Output the [X, Y] coordinate of the center of the cell containing the given text.  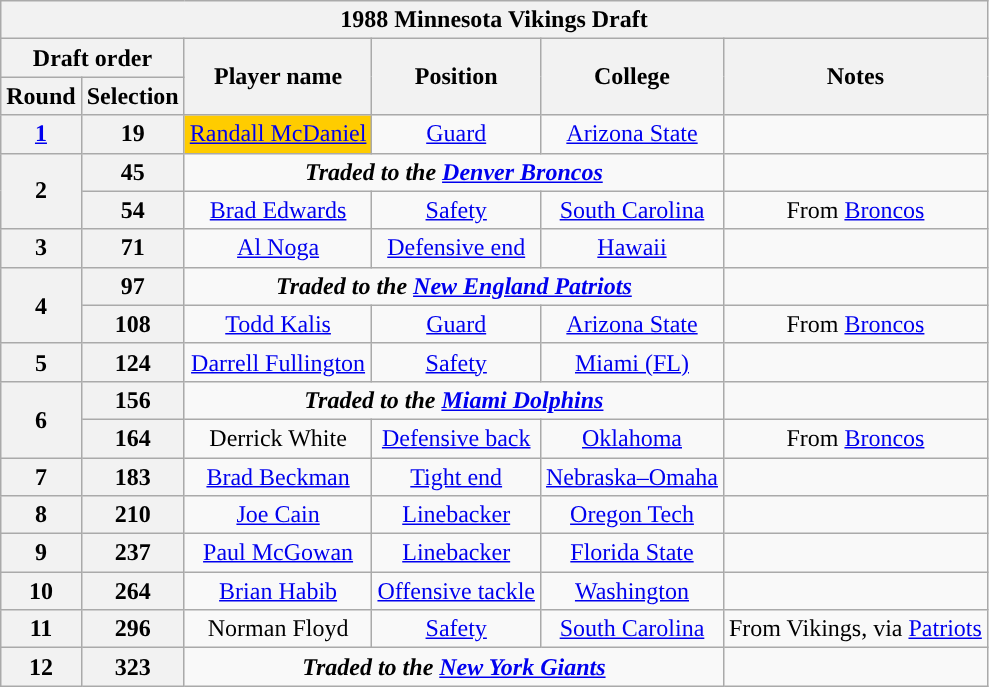
45 [132, 172]
108 [132, 324]
7 [41, 477]
Todd Kalis [278, 324]
Florida State [632, 553]
183 [132, 477]
Brian Habib [278, 591]
Tight end [456, 477]
3 [41, 248]
156 [132, 400]
11 [41, 629]
Randall McDaniel [278, 134]
10 [41, 591]
Joe Cain [278, 515]
1988 Minnesota Vikings Draft [494, 20]
124 [132, 362]
97 [132, 286]
Defensive end [456, 248]
71 [132, 248]
Washington [632, 591]
19 [132, 134]
2 [41, 191]
12 [41, 667]
From Vikings, via Patriots [855, 629]
College [632, 77]
9 [41, 553]
Norman Floyd [278, 629]
5 [41, 362]
Derrick White [278, 438]
Defensive back [456, 438]
164 [132, 438]
Paul McGowan [278, 553]
Darrell Fullington [278, 362]
Position [456, 77]
54 [132, 210]
Oklahoma [632, 438]
Brad Beckman [278, 477]
4 [41, 305]
Traded to the New York Giants [454, 667]
Oregon Tech [632, 515]
8 [41, 515]
Notes [855, 77]
Traded to the New England Patriots [454, 286]
296 [132, 629]
Hawaii [632, 248]
1 [41, 134]
Traded to the Denver Broncos [454, 172]
Round [41, 96]
323 [132, 667]
6 [41, 419]
Draft order [92, 58]
Miami (FL) [632, 362]
237 [132, 553]
Nebraska–Omaha [632, 477]
264 [132, 591]
Brad Edwards [278, 210]
210 [132, 515]
Offensive tackle [456, 591]
Selection [132, 96]
Al Noga [278, 248]
Player name [278, 77]
Traded to the Miami Dolphins [454, 400]
